Return the (X, Y) coordinate for the center point of the cell that contains the specified text.  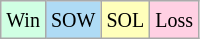
Loss (174, 20)
SOL (126, 20)
Win (24, 20)
SOW (73, 20)
